Output the (x, y) coordinate of the center of the cell containing the given text.  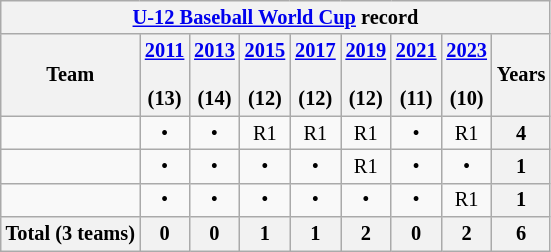
2019(12) (366, 75)
4 (521, 133)
2021(11) (416, 75)
U-12 Baseball World Cup record (276, 17)
2023(10) (466, 75)
2013(14) (214, 75)
Years (521, 75)
6 (521, 234)
Total (3 teams) (70, 234)
Team (70, 75)
2015(12) (265, 75)
2011(13) (164, 75)
2017(12) (315, 75)
